Find where the given text appears and provide that cell's center as (x, y) coordinate. 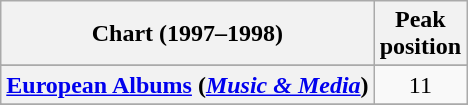
European Albums (Music & Media) (188, 85)
Peakposition (420, 34)
Chart (1997–1998) (188, 34)
11 (420, 85)
